Determine the (x, y) coordinate at the center of the cell enclosing the given text.  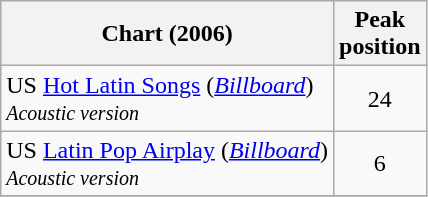
6 (380, 164)
Peakposition (380, 34)
US Hot Latin Songs (Billboard) Acoustic version (168, 98)
US Latin Pop Airplay (Billboard) Acoustic version (168, 164)
Chart (2006) (168, 34)
24 (380, 98)
